Extract the [X, Y] coordinate from the center of the cell holding the provided text.  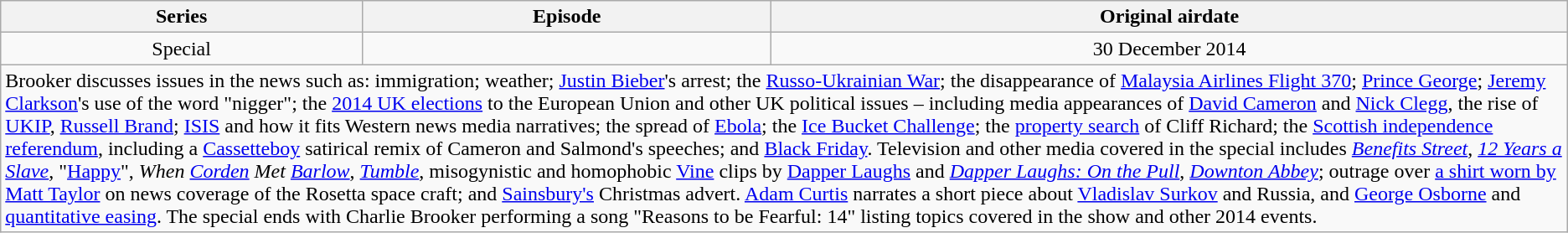
Special [182, 49]
Series [182, 17]
Original airdate [1169, 17]
30 December 2014 [1169, 49]
Episode [566, 17]
